Return the (x, y) coordinate for the center point of the cell that contains the specified text.  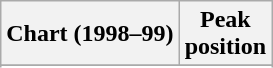
Peakposition (225, 34)
Chart (1998–99) (90, 34)
